Scan for the cell matching the given text and deliver its (X, Y) coordinate at center. 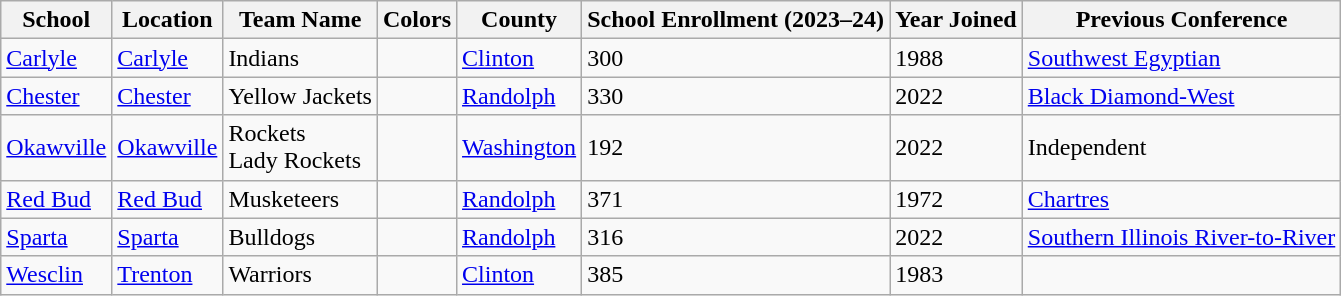
Trenton (168, 275)
RocketsLady Rockets (300, 148)
Independent (1182, 148)
1972 (956, 199)
371 (736, 199)
School Enrollment (2023–24) (736, 20)
Indians (300, 58)
School (56, 20)
Bulldogs (300, 237)
County (520, 20)
Chartres (1182, 199)
Black Diamond-West (1182, 96)
Team Name (300, 20)
Yellow Jackets (300, 96)
Southwest Egyptian (1182, 58)
Year Joined (956, 20)
Washington (520, 148)
Location (168, 20)
Previous Conference (1182, 20)
300 (736, 58)
330 (736, 96)
Musketeers (300, 199)
Southern Illinois River-to-River (1182, 237)
Warriors (300, 275)
385 (736, 275)
Wesclin (56, 275)
316 (736, 237)
1983 (956, 275)
1988 (956, 58)
Colors (416, 20)
192 (736, 148)
